Search for the cell housing the specified text and yield its (x, y) center coordinate. 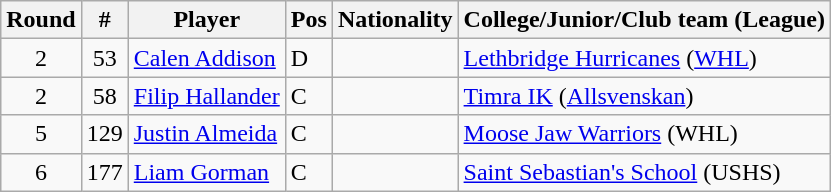
6 (41, 172)
Round (41, 20)
5 (41, 134)
Lethbridge Hurricanes (WHL) (644, 58)
College/Junior/Club team (League) (644, 20)
Player (206, 20)
177 (104, 172)
58 (104, 96)
# (104, 20)
Saint Sebastian's School (USHS) (644, 172)
Pos (308, 20)
Justin Almeida (206, 134)
Timra IK (Allsvenskan) (644, 96)
D (308, 58)
Nationality (395, 20)
53 (104, 58)
Filip Hallander (206, 96)
129 (104, 134)
Liam Gorman (206, 172)
Calen Addison (206, 58)
Moose Jaw Warriors (WHL) (644, 134)
